Search for the cell housing the specified text and yield its (X, Y) center coordinate. 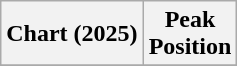
PeakPosition (190, 34)
Chart (2025) (72, 34)
